Identify which cell holds the provided text, then report its (x, y) central coordinate. 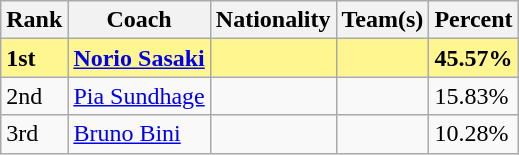
45.57% (474, 58)
Rank (34, 20)
10.28% (474, 134)
Pia Sundhage (139, 96)
Percent (474, 20)
3rd (34, 134)
15.83% (474, 96)
1st (34, 58)
Norio Sasaki (139, 58)
2nd (34, 96)
Nationality (273, 20)
Coach (139, 20)
Team(s) (382, 20)
Bruno Bini (139, 134)
